Return [X, Y] of the center of cell containing provided text 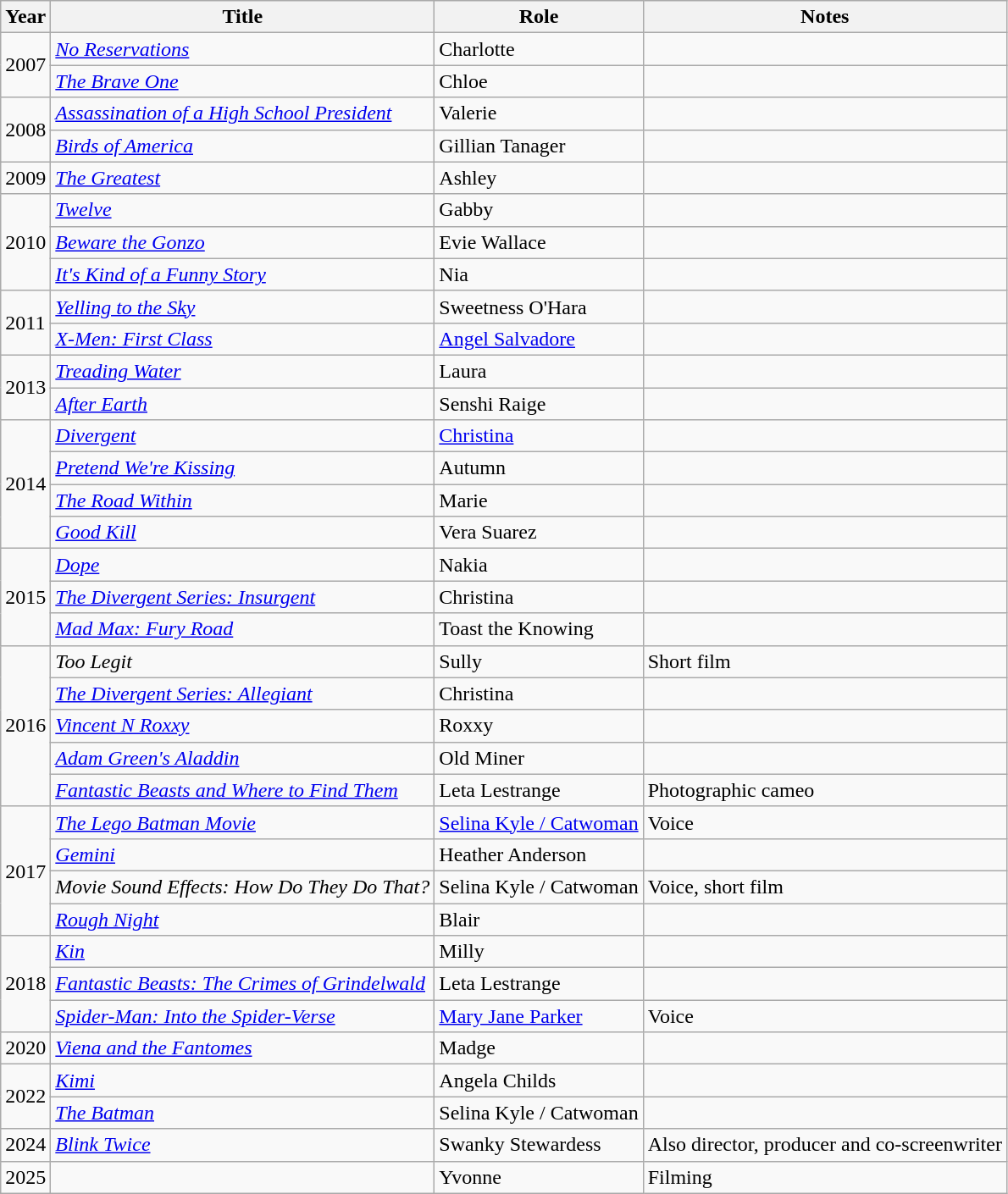
Role [539, 17]
The Brave One [242, 81]
Birds of America [242, 146]
Spider-Man: Into the Spider-Verse [242, 1016]
Senshi Raige [539, 404]
Ashley [539, 178]
Angela Childs [539, 1081]
2024 [25, 1145]
Also director, producer and co-screenwriter [825, 1145]
Kin [242, 952]
2014 [25, 484]
Heather Anderson [539, 854]
Old Miner [539, 758]
Notes [825, 17]
Rough Night [242, 919]
Fantastic Beasts: The Crimes of Grindelwald [242, 984]
Year [25, 17]
Title [242, 17]
Vincent N Roxxy [242, 726]
Sully [539, 661]
2020 [25, 1048]
Sweetness O'Hara [539, 307]
2008 [25, 130]
It's Kind of a Funny Story [242, 274]
Treading Water [242, 371]
Pretend We're Kissing [242, 468]
Vera Suarez [539, 533]
Viena and the Fantomes [242, 1048]
The Greatest [242, 178]
Voice, short film [825, 887]
Angel Salvadore [539, 339]
Yelling to the Sky [242, 307]
Filming [825, 1177]
The Divergent Series: Allegiant [242, 694]
The Lego Batman Movie [242, 822]
2013 [25, 387]
Too Legit [242, 661]
Beware the Gonzo [242, 242]
Adam Green's Aladdin [242, 758]
Chloe [539, 81]
After Earth [242, 404]
2018 [25, 984]
Divergent [242, 436]
Gabby [539, 210]
2011 [25, 323]
2016 [25, 726]
Kimi [242, 1081]
Mary Jane Parker [539, 1016]
Toast the Knowing [539, 629]
Fantastic Beasts and Where to Find Them [242, 790]
Dope [242, 565]
2007 [25, 65]
Gemini [242, 854]
2022 [25, 1097]
X-Men: First Class [242, 339]
Valerie [539, 113]
Madge [539, 1048]
Gillian Tanager [539, 146]
Blink Twice [242, 1145]
Nia [539, 274]
The Road Within [242, 500]
2015 [25, 597]
The Divergent Series: Insurgent [242, 597]
Charlotte [539, 49]
2025 [25, 1177]
2009 [25, 178]
Swanky Stewardess [539, 1145]
2010 [25, 242]
Roxxy [539, 726]
Blair [539, 919]
Short film [825, 661]
Movie Sound Effects: How Do They Do That? [242, 887]
2017 [25, 871]
Photographic cameo [825, 790]
Autumn [539, 468]
Evie Wallace [539, 242]
The Batman [242, 1113]
Laura [539, 371]
Mad Max: Fury Road [242, 629]
Milly [539, 952]
Yvonne [539, 1177]
Nakia [539, 565]
No Reservations [242, 49]
Assassination of a High School President [242, 113]
Good Kill [242, 533]
Marie [539, 500]
Twelve [242, 210]
